Detect which cell encompasses the target text, then output its (x, y) center coordinate. 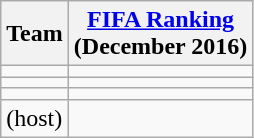
FIFA Ranking(December 2016) (160, 34)
(host) (35, 118)
Team (35, 34)
